Scan for the cell matching the given text and deliver its (x, y) coordinate at center. 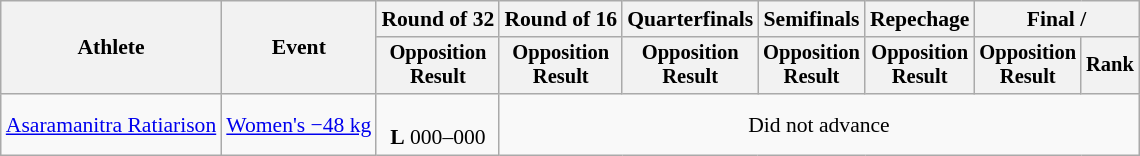
Round of 32 (438, 19)
Athlete (112, 48)
Did not advance (818, 124)
Event (298, 48)
Semifinals (812, 19)
Final / (1056, 19)
Quarterfinals (690, 19)
L 000–000 (438, 124)
Repechage (920, 19)
Rank (1110, 66)
Women's −48 kg (298, 124)
Asaramanitra Ratiarison (112, 124)
Round of 16 (560, 19)
